Extract the [X, Y] coordinate from the center of the cell holding the provided text.  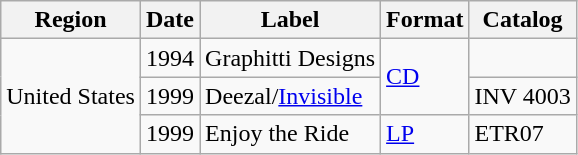
Date [170, 20]
Deezal/Invisible [290, 96]
1994 [170, 58]
Format [425, 20]
INV 4003 [522, 96]
ETR07 [522, 134]
Region [71, 20]
Graphitti Designs [290, 58]
Catalog [522, 20]
CD [425, 77]
Label [290, 20]
LP [425, 134]
United States [71, 96]
Enjoy the Ride [290, 134]
